Identify which cell holds the provided text, then report its (x, y) central coordinate. 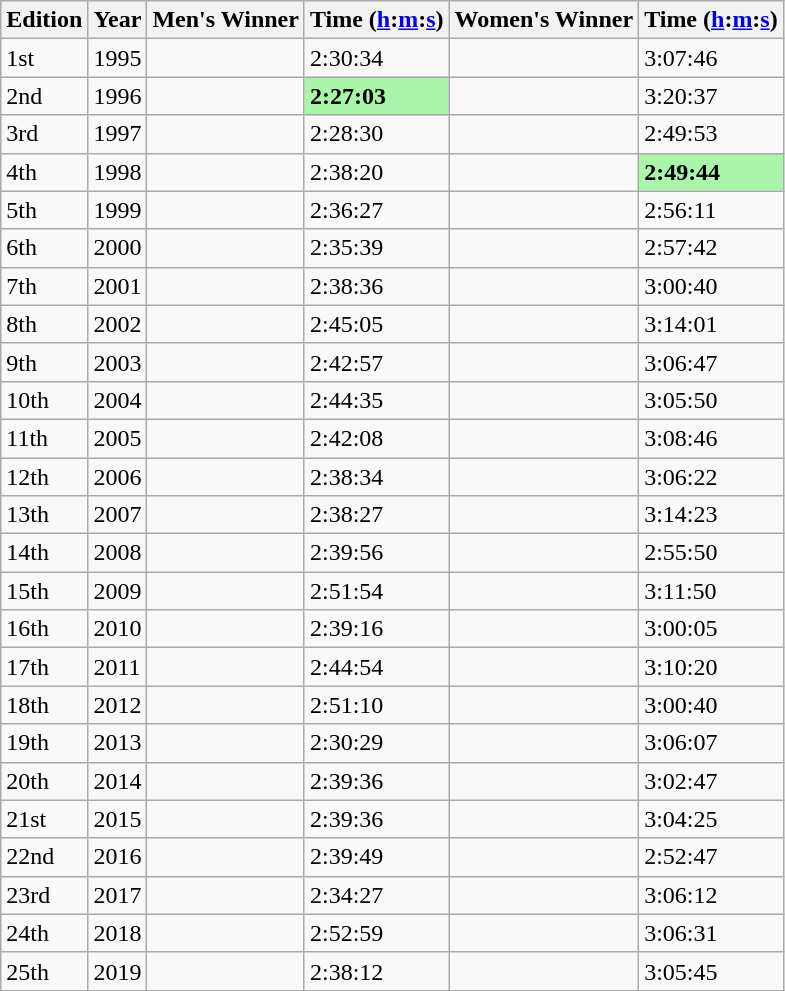
2:42:57 (376, 362)
15th (44, 591)
1995 (118, 58)
24th (44, 933)
13th (44, 515)
2:39:49 (376, 857)
5th (44, 210)
10th (44, 400)
3:05:45 (712, 971)
Women's Winner (544, 20)
21st (44, 819)
7th (44, 286)
3:06:22 (712, 477)
3:06:07 (712, 743)
2018 (118, 933)
2:38:20 (376, 172)
2:44:35 (376, 400)
14th (44, 553)
2002 (118, 324)
22nd (44, 857)
2:44:54 (376, 667)
2:38:12 (376, 971)
25th (44, 971)
9th (44, 362)
2019 (118, 971)
2:39:56 (376, 553)
2011 (118, 667)
2:39:16 (376, 629)
2:38:34 (376, 477)
17th (44, 667)
2010 (118, 629)
2:38:36 (376, 286)
3:04:25 (712, 819)
2009 (118, 591)
1997 (118, 134)
2:35:39 (376, 248)
3:02:47 (712, 781)
2:51:10 (376, 705)
18th (44, 705)
2001 (118, 286)
2:27:03 (376, 96)
3:14:01 (712, 324)
8th (44, 324)
19th (44, 743)
2017 (118, 895)
Year (118, 20)
3:11:50 (712, 591)
2003 (118, 362)
2:55:50 (712, 553)
2:30:29 (376, 743)
1998 (118, 172)
2:45:05 (376, 324)
2008 (118, 553)
2:38:27 (376, 515)
3:07:46 (712, 58)
2:52:59 (376, 933)
2:30:34 (376, 58)
3:00:05 (712, 629)
2006 (118, 477)
2nd (44, 96)
3:20:37 (712, 96)
23rd (44, 895)
3:06:12 (712, 895)
3:08:46 (712, 438)
2012 (118, 705)
2:42:08 (376, 438)
2:51:54 (376, 591)
4th (44, 172)
2015 (118, 819)
1st (44, 58)
3:06:31 (712, 933)
1996 (118, 96)
20th (44, 781)
3:14:23 (712, 515)
1999 (118, 210)
Men's Winner (226, 20)
2005 (118, 438)
6th (44, 248)
2:36:27 (376, 210)
2:52:47 (712, 857)
Edition (44, 20)
2016 (118, 857)
11th (44, 438)
2007 (118, 515)
2:34:27 (376, 895)
2014 (118, 781)
3:05:50 (712, 400)
2013 (118, 743)
3:06:47 (712, 362)
16th (44, 629)
2:56:11 (712, 210)
3:10:20 (712, 667)
2:28:30 (376, 134)
2004 (118, 400)
2:49:53 (712, 134)
12th (44, 477)
2:57:42 (712, 248)
2:49:44 (712, 172)
3rd (44, 134)
2000 (118, 248)
